Locate the cell with the specified text and output its [x, y] center coordinate. 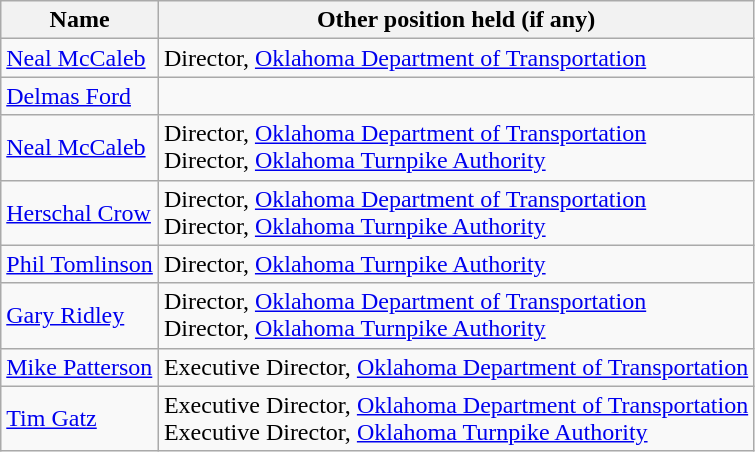
Tim Gatz [80, 418]
Director, Oklahoma Department of Transportation [456, 58]
Gary Ridley [80, 316]
Executive Director, Oklahoma Department of TransportationExecutive Director, Oklahoma Turnpike Authority [456, 418]
Delmas Ford [80, 96]
Phil Tomlinson [80, 264]
Executive Director, Oklahoma Department of Transportation [456, 367]
Director, Oklahoma Turnpike Authority [456, 264]
Other position held (if any) [456, 20]
Mike Patterson [80, 367]
Name [80, 20]
Herschal Crow [80, 212]
